Output the (X, Y) coordinate of the center of the cell containing the given text.  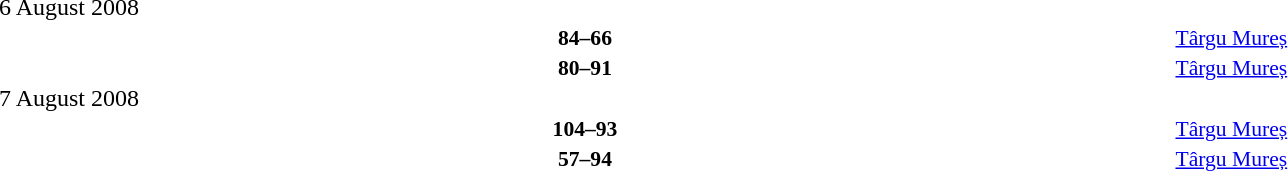
104–93 (584, 129)
80–91 (584, 68)
84–66 (584, 38)
